Provide the (X, Y) coordinate of the cell's center where the given text is located.  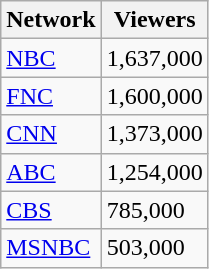
CNN (51, 134)
ABC (51, 172)
FNC (51, 96)
NBC (51, 58)
CBS (51, 210)
MSNBC (51, 248)
1,254,000 (154, 172)
1,637,000 (154, 58)
1,373,000 (154, 134)
785,000 (154, 210)
503,000 (154, 248)
Viewers (154, 20)
1,600,000 (154, 96)
Network (51, 20)
